Provide the (x, y) coordinate of the cell's center where the given text is located.  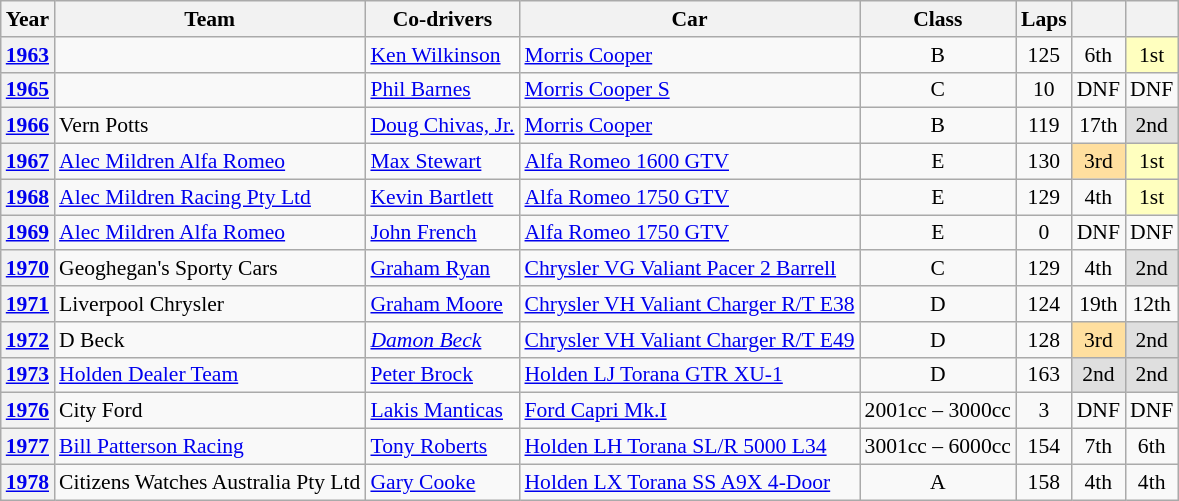
Bill Patterson Racing (210, 447)
Alfa Romeo 1600 GTV (689, 162)
Ford Capri Mk.I (689, 411)
Lakis Manticas (442, 411)
17th (1098, 126)
12th (1152, 304)
158 (1044, 482)
Gary Cooke (442, 482)
Liverpool Chrysler (210, 304)
Class (938, 19)
1976 (28, 411)
1971 (28, 304)
Graham Ryan (442, 269)
D Beck (210, 340)
3 (1044, 411)
128 (1044, 340)
Laps (1044, 19)
Vern Potts (210, 126)
3001cc – 6000cc (938, 447)
Team (210, 19)
0 (1044, 233)
Geoghegan's Sporty Cars (210, 269)
1967 (28, 162)
1966 (28, 126)
Chrysler VH Valiant Charger R/T E38 (689, 304)
Alec Mildren Racing Pty Ltd (210, 197)
Citizens Watches Australia Pty Ltd (210, 482)
Phil Barnes (442, 90)
Morris Cooper S (689, 90)
Year (28, 19)
154 (1044, 447)
10 (1044, 90)
1969 (28, 233)
163 (1044, 375)
Ken Wilkinson (442, 55)
19th (1098, 304)
A (938, 482)
1965 (28, 90)
130 (1044, 162)
Doug Chivas, Jr. (442, 126)
1972 (28, 340)
1973 (28, 375)
1977 (28, 447)
2001cc – 3000cc (938, 411)
Damon Beck (442, 340)
Tony Roberts (442, 447)
Holden LJ Torana GTR XU-1 (689, 375)
City Ford (210, 411)
Peter Brock (442, 375)
1978 (28, 482)
Chrysler VH Valiant Charger R/T E49 (689, 340)
Co-drivers (442, 19)
Graham Moore (442, 304)
Chrysler VG Valiant Pacer 2 Barrell (689, 269)
1963 (28, 55)
Holden Dealer Team (210, 375)
Holden LX Torana SS A9X 4-Door (689, 482)
1970 (28, 269)
John French (442, 233)
Max Stewart (442, 162)
Car (689, 19)
119 (1044, 126)
125 (1044, 55)
Holden LH Torana SL/R 5000 L34 (689, 447)
124 (1044, 304)
Kevin Bartlett (442, 197)
1968 (28, 197)
7th (1098, 447)
